Search for the cell housing the specified text and yield its [X, Y] center coordinate. 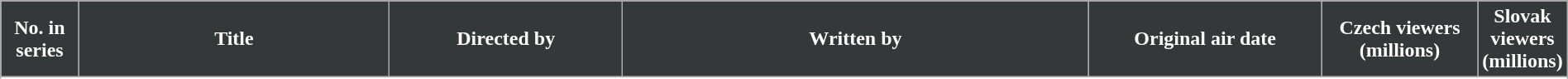
Czech viewers(millions) [1399, 39]
Slovak viewers(millions) [1523, 39]
No. inseries [40, 39]
Written by [855, 39]
Original air date [1205, 39]
Title [233, 39]
Directed by [506, 39]
